For the text-containing cell, return its midpoint in (x, y) coordinate format. 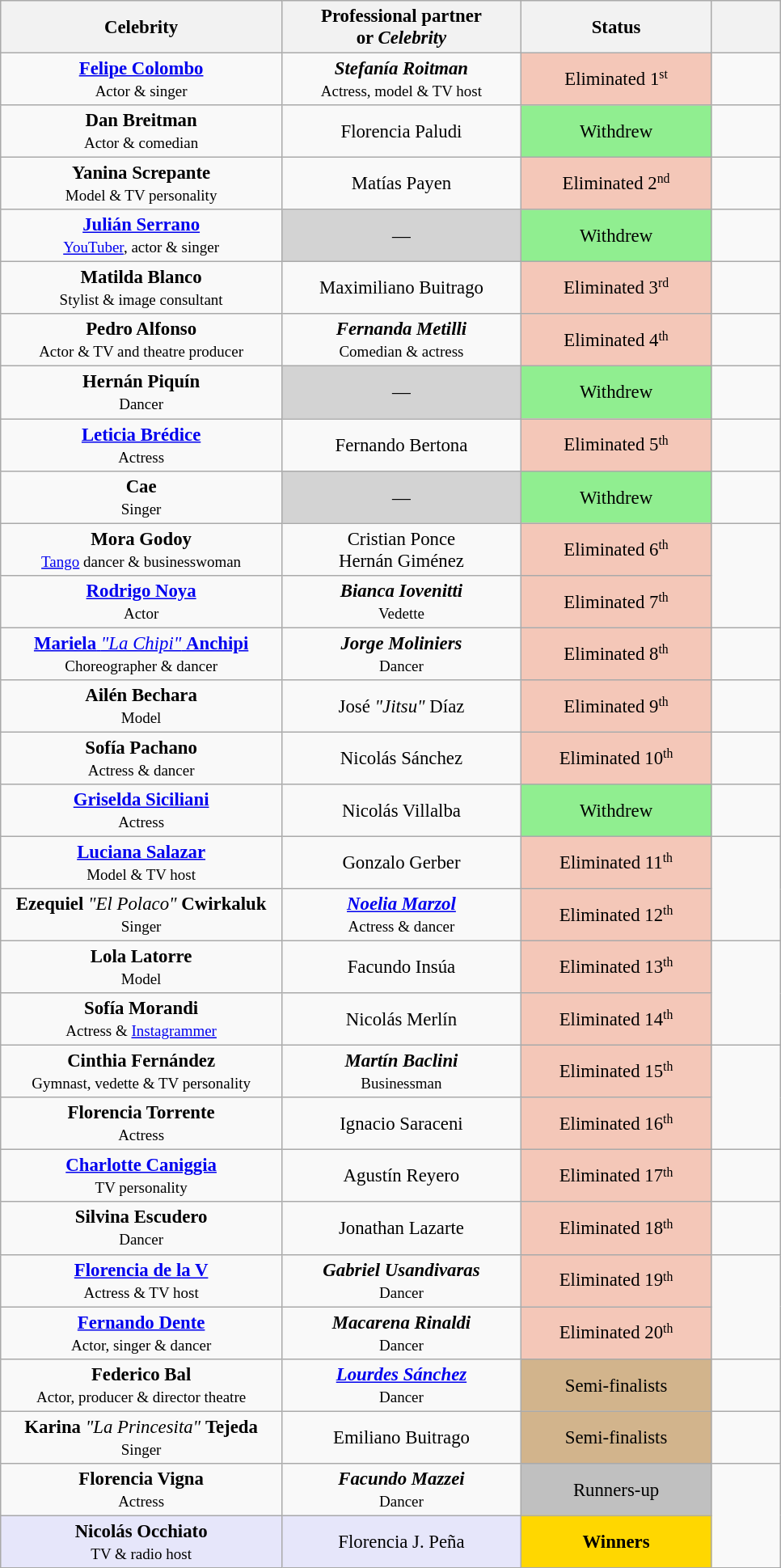
Martín BacliniBusinessman (402, 1072)
Griselda SicilianiActress (141, 810)
Stefanía RoitmanActress, model & TV host (402, 79)
Eliminated 15th (616, 1072)
Lola LatorreModel (141, 967)
CaeSinger (141, 497)
Eliminated 17th (616, 1176)
Ailén BecharaModel (141, 705)
Fernando DenteActor, singer & dancer (141, 1333)
Nicolás Merlín (402, 1019)
Winners (616, 1541)
Fernando Bertona (402, 445)
Federico BalActor, producer & director theatre (141, 1384)
Silvina EscuderoDancer (141, 1228)
Eliminated 14th (616, 1019)
Eliminated 13th (616, 967)
Matías Payen (402, 184)
Eliminated 7th (616, 602)
Nicolás OcchiatoTV & radio host (141, 1541)
Eliminated 11th (616, 862)
Eliminated 10th (616, 759)
Florencia J. Peña (402, 1541)
Nicolás Sánchez (402, 759)
Jonathan Lazarte (402, 1228)
Gonzalo Gerber (402, 862)
Cristian PonceHernán Giménez (402, 550)
Mariela "La Chipi" AnchipiChoreographer & dancer (141, 653)
Sofía MorandiActress & Instagrammer (141, 1019)
Dan BreitmanActor & comedian (141, 131)
Leticia BrédiceActress (141, 445)
Luciana SalazarModel & TV host (141, 862)
Eliminated 1st (616, 79)
Eliminated 5th (616, 445)
Eliminated 20th (616, 1333)
Eliminated 9th (616, 705)
Eliminated 6th (616, 550)
Nicolás Villalba (402, 810)
Charlotte CaniggiaTV personality (141, 1176)
Lourdes SánchezDancer (402, 1384)
Runners-up (616, 1490)
Noelia MarzolActress & dancer (402, 915)
Eliminated 19th (616, 1281)
Agustín Reyero (402, 1176)
Julián SerranoYouTuber, actor & singer (141, 236)
Emiliano Buitrago (402, 1438)
Sofía PachanoActress & dancer (141, 759)
Felipe ColomboActor & singer (141, 79)
Eliminated 4th (616, 340)
Professional partneror Celebrity (402, 27)
Status (616, 27)
Eliminated 18th (616, 1228)
Celebrity (141, 27)
Gabriel UsandivarasDancer (402, 1281)
Eliminated 2nd (616, 184)
Macarena RinaldiDancer (402, 1333)
Ignacio Saraceni (402, 1124)
Eliminated 3rd (616, 288)
Mora GodoyTango dancer & businesswoman (141, 550)
Matilda BlancoStylist & image consultant (141, 288)
Florencia VignaActress (141, 1490)
José "Jitsu" Díaz (402, 705)
Facundo MazzeiDancer (402, 1490)
Jorge MoliniersDancer (402, 653)
Hernán PiquínDancer (141, 393)
Florencia TorrenteActress (141, 1124)
Yanina ScrepanteModel & TV personality (141, 184)
Cinthia FernándezGymnast, vedette & TV personality (141, 1072)
Eliminated 8th (616, 653)
Eliminated 16th (616, 1124)
Eliminated 12th (616, 915)
Ezequiel "El Polaco" CwirkalukSinger (141, 915)
Florencia de la VActress & TV host (141, 1281)
Fernanda MetilliComedian & actress (402, 340)
Bianca IovenittiVedette (402, 602)
Karina "La Princesita" TejedaSinger (141, 1438)
Pedro AlfonsoActor & TV and theatre producer (141, 340)
Maximiliano Buitrago (402, 288)
Facundo Insúa (402, 967)
Florencia Paludi (402, 131)
Rodrigo NoyaActor (141, 602)
